Find where the given text appears and provide that cell's center as [x, y] coordinate. 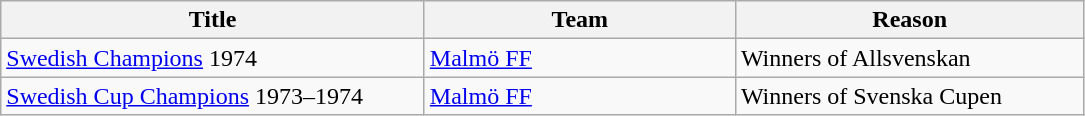
Winners of Svenska Cupen [910, 96]
Title [213, 20]
Winners of Allsvenskan [910, 58]
Team [580, 20]
Swedish Cup Champions 1973–1974 [213, 96]
Reason [910, 20]
Swedish Champions 1974 [213, 58]
